Search for the cell housing the specified text and yield its [x, y] center coordinate. 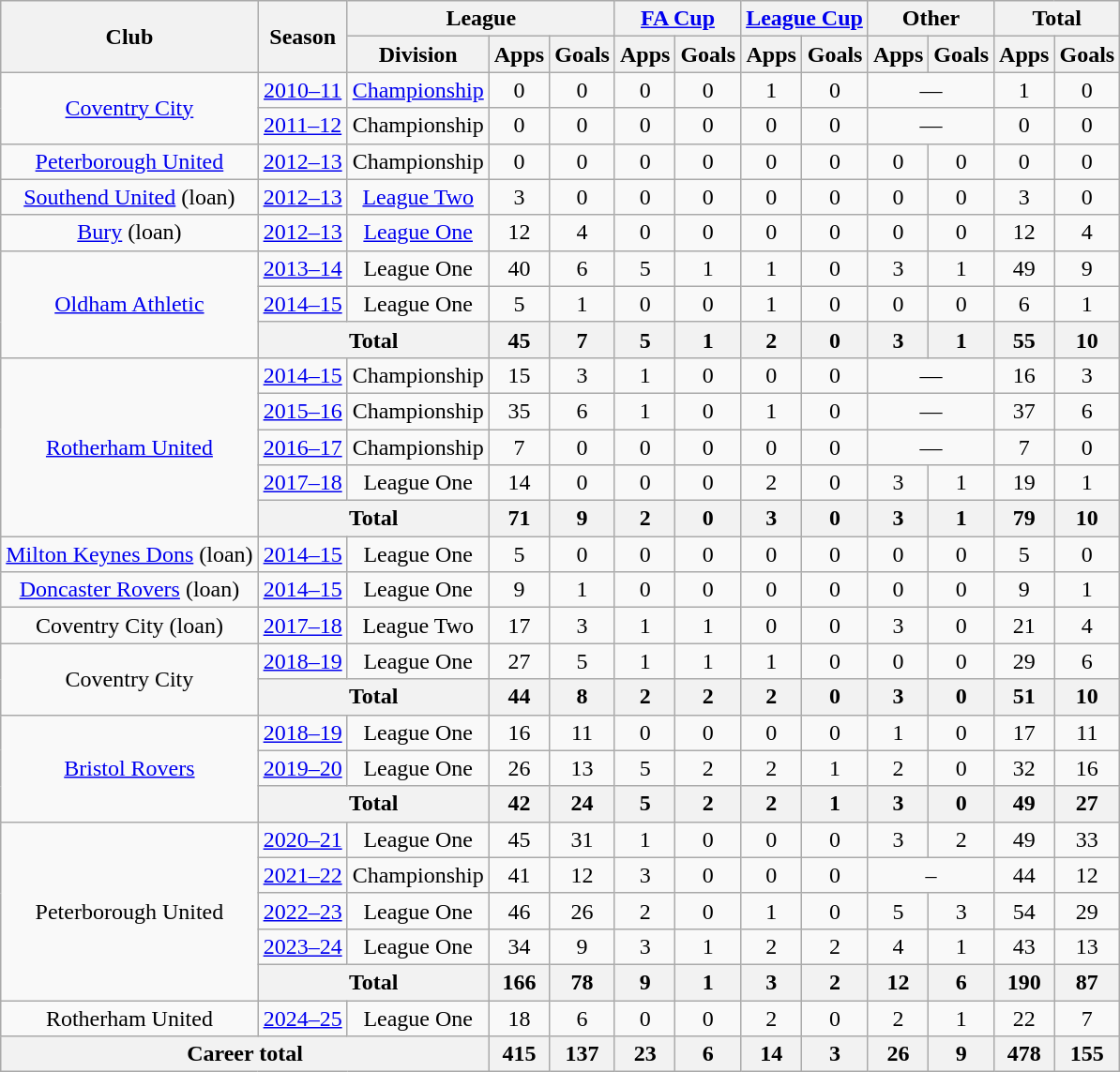
League [480, 19]
33 [1087, 839]
71 [519, 519]
46 [519, 911]
Oldham Athletic [129, 304]
2024–25 [302, 1018]
2010–11 [302, 90]
166 [519, 982]
8 [583, 697]
Career total [245, 1054]
41 [519, 875]
2021–22 [302, 875]
35 [519, 411]
Bristol Rovers [129, 768]
FA Cup [677, 19]
42 [519, 804]
2020–21 [302, 839]
Doncaster Rovers (loan) [129, 590]
2023–24 [302, 946]
2015–16 [302, 411]
2019–20 [302, 768]
Bury (loan) [129, 233]
43 [1024, 946]
137 [583, 1054]
2016–17 [302, 447]
Season [302, 37]
23 [644, 1054]
155 [1087, 1054]
19 [1024, 483]
190 [1024, 982]
78 [583, 982]
478 [1024, 1054]
415 [519, 1054]
Other [931, 19]
87 [1087, 982]
Milton Keynes Dons (loan) [129, 554]
79 [1024, 519]
31 [583, 839]
Coventry City (loan) [129, 626]
2013–14 [302, 268]
League Cup [805, 19]
37 [1024, 411]
2011–12 [302, 126]
40 [519, 268]
32 [1024, 768]
54 [1024, 911]
21 [1024, 626]
Club [129, 37]
22 [1024, 1018]
18 [519, 1018]
51 [1024, 697]
– [931, 875]
34 [519, 946]
55 [1024, 340]
Division [418, 54]
15 [519, 375]
2022–23 [302, 911]
24 [583, 804]
Southend United (loan) [129, 197]
